Find where the given text appears and provide that cell's center as [x, y] coordinate. 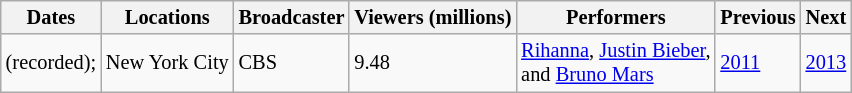
Next [826, 17]
(recorded); [51, 63]
Rihanna, Justin Bieber, and Bruno Mars [616, 63]
New York City [168, 63]
Previous [758, 17]
9.48 [432, 63]
CBS [292, 63]
2011 [758, 63]
2013 [826, 63]
Broadcaster [292, 17]
Locations [168, 17]
Performers [616, 17]
Dates [51, 17]
Viewers (millions) [432, 17]
